Locate the cell with the specified text and output its (X, Y) center coordinate. 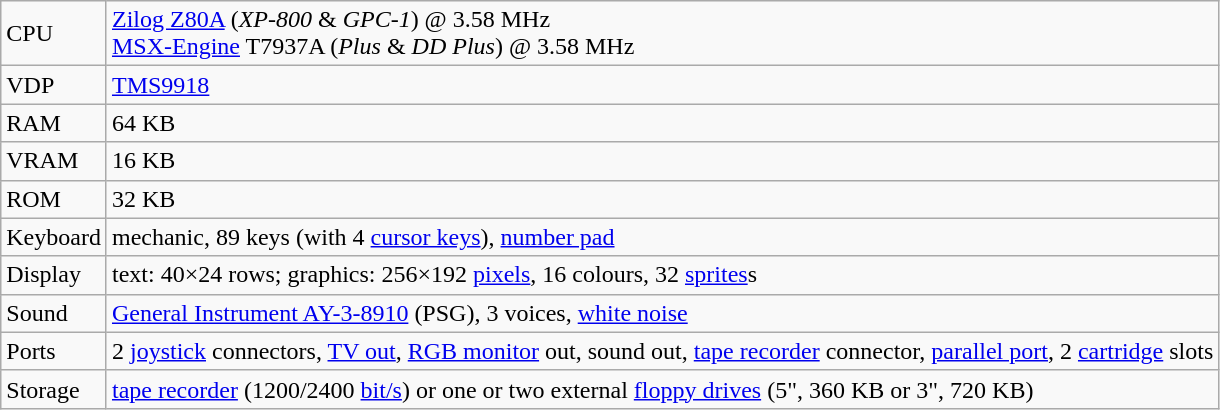
VDP (54, 85)
64 KB (662, 123)
VRAM (54, 161)
Keyboard (54, 237)
RAM (54, 123)
tape recorder (1200/2400 bit/s) or one or two external floppy drives (5", 360 KB or 3", 720 KB) (662, 389)
16 KB (662, 161)
ROM (54, 199)
32 KB (662, 199)
2 joystick connectors, TV out, RGB monitor out, sound out, tape recorder connector, parallel port, 2 cartridge slots (662, 351)
Storage (54, 389)
CPU (54, 34)
General Instrument AY-3-8910 (PSG), 3 voices, white noise (662, 313)
Display (54, 275)
Sound (54, 313)
Ports (54, 351)
Zilog Z80A (XP-800 & GPC-1) @ 3.58 MHzMSX-Engine T7937A (Plus & DD Plus) @ 3.58 MHz (662, 34)
mechanic, 89 keys (with 4 cursor keys), number pad (662, 237)
text: 40×24 rows; graphics: 256×192 pixels, 16 colours, 32 spritess (662, 275)
TMS9918 (662, 85)
